Return (X, Y) of the center of cell containing provided text 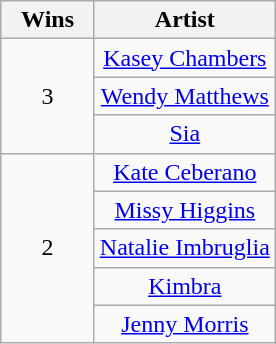
2 (48, 248)
Kimbra (184, 286)
Jenny Morris (184, 324)
Kate Ceberano (184, 172)
Artist (184, 20)
Sia (184, 134)
Wendy Matthews (184, 96)
Kasey Chambers (184, 58)
Missy Higgins (184, 210)
Natalie Imbruglia (184, 248)
3 (48, 96)
Wins (48, 20)
